Return the (X, Y) coordinate for the center point of the cell that contains the specified text.  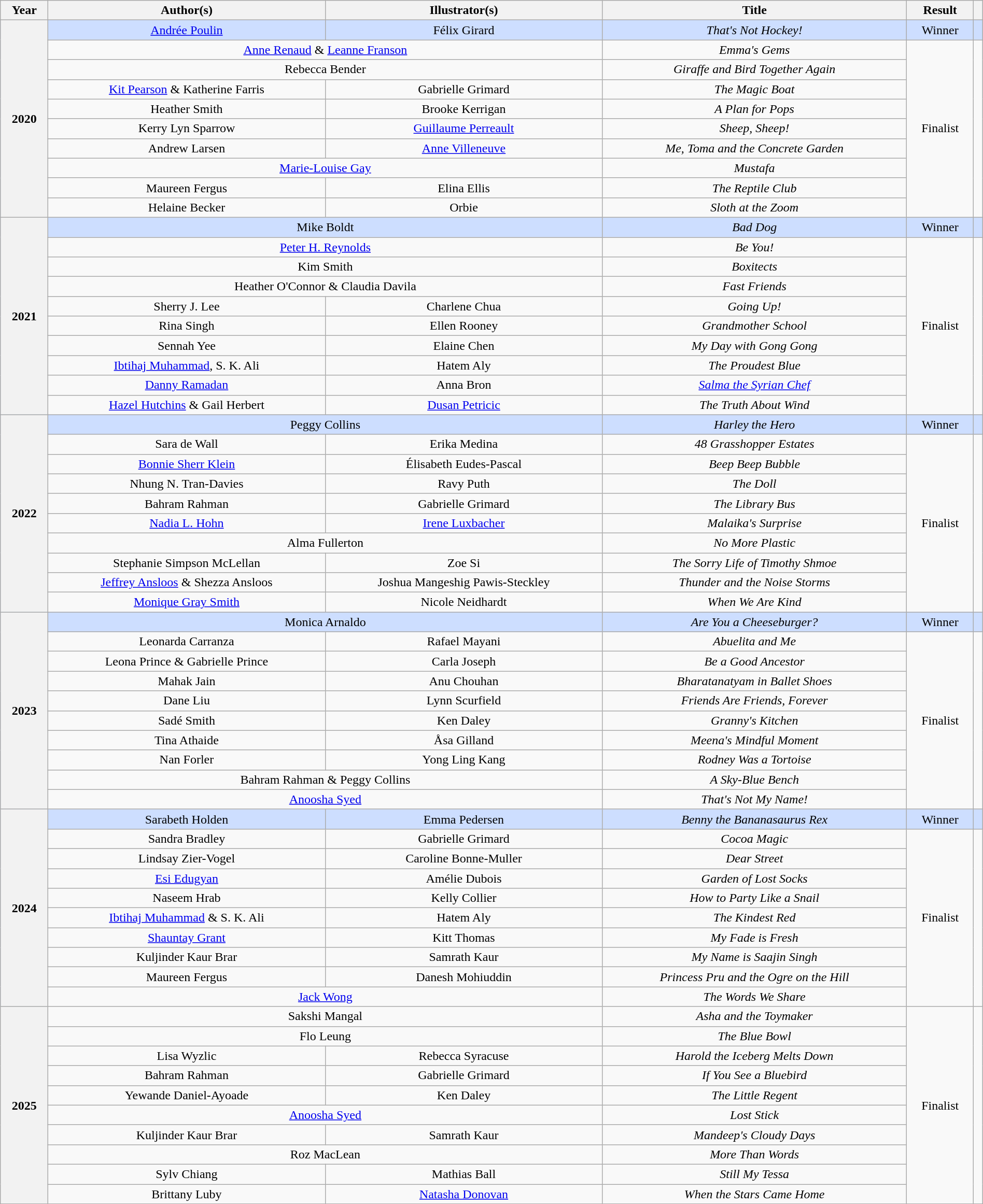
The Library Bus (754, 503)
Monique Gray Smith (187, 602)
Carla Joseph (464, 661)
That's Not Hockey! (754, 30)
The Kindest Red (754, 918)
Abuelita and Me (754, 642)
Anne Renaud & Leanne Franson (326, 50)
Yewande Daniel-Ayoade (187, 1095)
Bad Dog (754, 227)
Anna Bron (464, 385)
Sandra Bradley (187, 839)
Cocoa Magic (754, 839)
Boxitects (754, 267)
Kim Smith (326, 267)
When the Stars Came Home (754, 1194)
Nan Forler (187, 760)
2025 (24, 1105)
Benny the Bananasaurus Rex (754, 819)
Be a Good Ancestor (754, 661)
Jeffrey Ansloos & Shezza Ansloos (187, 583)
Bonnie Sherr Klein (187, 464)
Malaika's Surprise (754, 523)
Peter H. Reynolds (326, 247)
Peggy Collins (326, 424)
Garden of Lost Socks (754, 879)
2021 (24, 316)
Charlene Chua (464, 306)
Joshua Mangeshig Pawis-Steckley (464, 583)
The Sorry Life of Timothy Shmoe (754, 562)
Mathias Ball (464, 1174)
Lisa Wyzlic (187, 1056)
Flo Leung (326, 1036)
Marie-Louise Gay (326, 168)
Ravy Puth (464, 484)
2022 (24, 513)
Roz MacLean (326, 1154)
2023 (24, 711)
Mustafa (754, 168)
Élisabeth Eudes-Pascal (464, 464)
Title (754, 10)
Danny Ramadan (187, 385)
Naseem Hrab (187, 898)
The Doll (754, 484)
Lost Stick (754, 1115)
Heather Smith (187, 109)
Leona Prince & Gabrielle Prince (187, 661)
Result (940, 10)
Orbie (464, 207)
2020 (24, 119)
Brooke Kerrigan (464, 109)
Sennah Yee (187, 346)
Sara de Wall (187, 444)
Meena's Mindful Moment (754, 740)
Rafael Mayani (464, 642)
Year (24, 10)
Dear Street (754, 858)
Anu Chouhan (464, 681)
How to Party Like a Snail (754, 898)
More Than Words (754, 1154)
A Sky-Blue Bench (754, 780)
Still My Tessa (754, 1174)
When We Are Kind (754, 602)
48 Grasshopper Estates (754, 444)
Ellen Rooney (464, 326)
The Reptile Club (754, 188)
Caroline Bonne-Muller (464, 858)
Mike Boldt (326, 227)
Salma the Syrian Chef (754, 385)
Kit Pearson & Katherine Farris (187, 89)
Danesh Mohiuddin (464, 977)
Elina Ellis (464, 188)
Asha and the Toymaker (754, 1016)
Illustrator(s) (464, 10)
Me, Toma and the Concrete Garden (754, 148)
Are You a Cheeseburger? (754, 622)
Erika Medina (464, 444)
Shauntay Grant (187, 938)
Åsa Gilland (464, 740)
Mandeep's Cloudy Days (754, 1135)
Kelly Collier (464, 898)
Sakshi Mangal (326, 1016)
Thunder and the Noise Storms (754, 583)
Monica Arnaldo (326, 622)
Emma's Gems (754, 50)
If You See a Bluebird (754, 1075)
Rebecca Syracuse (464, 1056)
Hazel Hutchins & Gail Herbert (187, 405)
Anne Villeneuve (464, 148)
Lynn Scurfield (464, 701)
The Magic Boat (754, 89)
Félix Girard (464, 30)
Lindsay Zier-Vogel (187, 858)
Bharatanatyam in Ballet Shoes (754, 681)
Emma Pedersen (464, 819)
Author(s) (187, 10)
Brittany Luby (187, 1194)
Nhung N. Tran-Davies (187, 484)
Tina Athaide (187, 740)
Bahram Rahman & Peggy Collins (326, 780)
Harold the Iceberg Melts Down (754, 1056)
My Fade is Fresh (754, 938)
Sarabeth Holden (187, 819)
Going Up! (754, 306)
Sadé Smith (187, 720)
Grandmother School (754, 326)
Helaine Becker (187, 207)
Amélie Dubois (464, 879)
Jack Wong (326, 997)
Beep Beep Bubble (754, 464)
Sheep, Sheep! (754, 129)
Sloth at the Zoom (754, 207)
Sherry J. Lee (187, 306)
That's Not My Name! (754, 799)
Rina Singh (187, 326)
Rodney Was a Tortoise (754, 760)
My Day with Gong Gong (754, 346)
Stephanie Simpson McLellan (187, 562)
Natasha Donovan (464, 1194)
Esi Edugyan (187, 879)
Harley the Hero (754, 424)
Heather O'Connor & Claudia Davila (326, 287)
Giraffe and Bird Together Again (754, 69)
2024 (24, 908)
Granny's Kitchen (754, 720)
Nicole Neidhardt (464, 602)
Andrew Larsen (187, 148)
The Little Regent (754, 1095)
Guillaume Perreault (464, 129)
Dane Liu (187, 701)
Mahak Jain (187, 681)
Friends Are Friends, Forever (754, 701)
Zoe Si (464, 562)
No More Plastic (754, 543)
The Proudest Blue (754, 365)
Be You! (754, 247)
Andrée Poulin (187, 30)
Irene Luxbacher (464, 523)
Kitt Thomas (464, 938)
Elaine Chen (464, 346)
Princess Pru and the Ogre on the Hill (754, 977)
Kerry Lyn Sparrow (187, 129)
A Plan for Pops (754, 109)
The Blue Bowl (754, 1036)
Sylv Chiang (187, 1174)
My Name is Saajin Singh (754, 957)
Ibtihaj Muhammad & S. K. Ali (187, 918)
Ibtihaj Muhammad, S. K. Ali (187, 365)
Dusan Petricic (464, 405)
The Words We Share (754, 997)
Nadia L. Hohn (187, 523)
Fast Friends (754, 287)
Rebecca Bender (326, 69)
Alma Fullerton (326, 543)
The Truth About Wind (754, 405)
Yong Ling Kang (464, 760)
Leonarda Carranza (187, 642)
